Extract the [x, y] coordinate from the center of the cell holding the provided text.  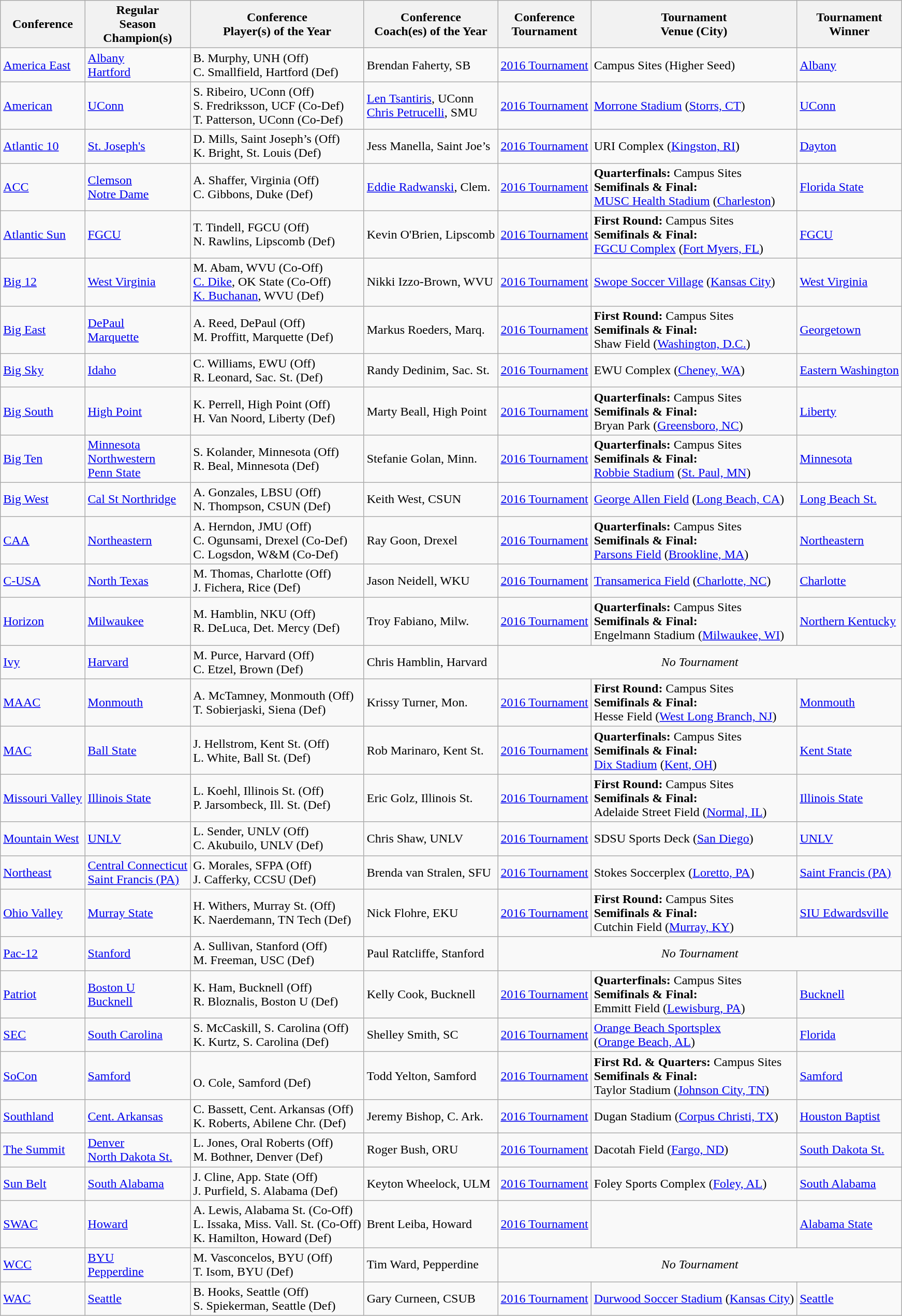
SWAC [42, 1224]
Nikki Izzo-Brown, WVU [431, 282]
Big East [42, 330]
MAAC [42, 703]
Paul Ratcliffe, Stanford [431, 953]
North Texas [138, 581]
Foley Sports Complex (Foley, AL) [694, 1183]
Quarterfinals: Campus SitesSemifinals & Final:Dix Stadium (Kent, OH) [694, 750]
Ball State [138, 750]
Charlotte [850, 581]
Cal St Northridge [138, 499]
Big South [42, 411]
Marty Beall, High Point [431, 411]
Houston Baptist [850, 1116]
SEC [42, 1035]
Eric Golz, Illinois St. [431, 798]
Kelly Cook, Bucknell [431, 994]
C. Bassett, Cent. Arkansas (Off)K. Roberts, Abilene Chr. (Def) [277, 1116]
Stokes Soccerplex (Loretto, PA) [694, 873]
A. Gonzales, LBSU (Off)N. Thompson, CSUN (Def) [277, 499]
K. Ham, Bucknell (Off)R. Bloznalis, Boston U (Def) [277, 994]
America East [42, 65]
Northeast [42, 873]
Krissy Turner, Mon. [431, 703]
Quarterfinals: Campus SitesSemifinals & Final:Emmitt Field (Lewisburg, PA) [694, 994]
Keyton Wheelock, ULM [431, 1183]
A. Sullivan, Stanford (Off)M. Freeman, USC (Def) [277, 953]
Central ConnecticutSaint Francis (PA) [138, 873]
St. Joseph's [138, 146]
Stanford [138, 953]
A. Reed, DePaul (Off)M. Proffitt, Marquette (Def) [277, 330]
M. Purce, Harvard (Off)C. Etzel, Brown (Def) [277, 662]
EWU Complex (Cheney, WA) [694, 371]
Todd Yelton, Samford [431, 1075]
Florida [850, 1035]
DenverNorth Dakota St. [138, 1150]
L. Sender, UNLV (Off)C. Akubuilo, UNLV (Def) [277, 838]
Tournament Winner [850, 24]
Jason Neidell, WKU [431, 581]
B. Murphy, UNH (Off)C. Smallfield, Hartford (Def) [277, 65]
Durwood Soccer Stadium (Kansas City) [694, 1299]
WCC [42, 1265]
Transamerica Field (Charlotte, NC) [694, 581]
Dayton [850, 146]
Roger Bush, ORU [431, 1150]
Big 12 [42, 282]
Kent State [850, 750]
Len Tsantiris, UConnChris Petrucelli, SMU [431, 106]
Albany [850, 65]
Chris Hamblin, Harvard [431, 662]
Troy Fabiano, Milw. [431, 622]
M. Thomas, Charlotte (Off)J. Fichera, Rice (Def) [277, 581]
Eddie Radwanski, Clem. [431, 187]
Dugan Stadium (Corpus Christi, TX) [694, 1116]
Jess Manella, Saint Joe’s [431, 146]
J. Hellstrom, Kent St. (Off)L. White, Ball St. (Def) [277, 750]
D. Mills, Saint Joseph’s (Off)K. Bright, St. Louis (Def) [277, 146]
First Round: Campus SitesSemifinals & Final:FGCU Complex (Fort Myers, FL) [694, 234]
L. Jones, Oral Roberts (Off)M. Bothner, Denver (Def) [277, 1150]
Brent Leiba, Howard [431, 1224]
CAA [42, 540]
SoCon [42, 1075]
Markus Roeders, Marq. [431, 330]
Conference Player(s) of the Year [277, 24]
Kevin O'Brien, Lipscomb [431, 234]
Conference Coach(es) of the Year [431, 24]
Gary Curneen, CSUB [431, 1299]
Eastern Washington [850, 371]
First Round: Campus SitesSemifinals & Final:Hesse Field (West Long Branch, NJ) [694, 703]
Jeremy Bishop, C. Ark. [431, 1116]
BYUPepperdine [138, 1265]
Alabama State [850, 1224]
Brenda van Stralen, SFU [431, 873]
High Point [138, 411]
First Round: Campus SitesSemifinals & Final:Adelaide Street Field (Normal, IL) [694, 798]
T. Tindell, FGCU (Off)N. Rawlins, Lipscomb (Def) [277, 234]
First Round: Campus SitesSemifinals & Final:Cutchin Field (Murray, KY) [694, 913]
Regular Season Champion(s) [138, 24]
Conference Tournament [544, 24]
S. McCaskill, S. Carolina (Off)K. Kurtz, S. Carolina (Def) [277, 1035]
Tournament Venue (City) [694, 24]
DePaulMarquette [138, 330]
Nick Flohre, EKU [431, 913]
Liberty [850, 411]
B. Hooks, Seattle (Off)S. Spiekerman, Seattle (Def) [277, 1299]
Shelley Smith, SC [431, 1035]
Milwaukee [138, 622]
Georgetown [850, 330]
Dacotah Field (Fargo, ND) [694, 1150]
Campus Sites (Higher Seed) [694, 65]
Long Beach St. [850, 499]
Quarterfinals: Campus SitesSemifinals & Final:Bryan Park (Greensboro, NC) [694, 411]
S. Kolander, Minnesota (Off)R. Beal, Minnesota (Def) [277, 459]
M. Hamblin, NKU (Off)R. DeLuca, Det. Mercy (Def) [277, 622]
Swope Soccer Village (Kansas City) [694, 282]
ClemsonNotre Dame [138, 187]
Horizon [42, 622]
Saint Francis (PA) [850, 873]
URI Complex (Kingston, RI) [694, 146]
Bucknell [850, 994]
Ohio Valley [42, 913]
A. Herndon, JMU (Off)C. Ogunsami, Drexel (Co-Def)C. Logsdon, W&M (Co-Def) [277, 540]
Big Sky [42, 371]
Northern Kentucky [850, 622]
SIU Edwardsville [850, 913]
Big West [42, 499]
Quarterfinals: Campus SitesSemifinals & Final:MUSC Health Stadium (Charleston) [694, 187]
Minnesota [850, 459]
Murray State [138, 913]
Quarterfinals: Campus SitesSemifinals & Final:Engelmann Stadium (Milwaukee, WI) [694, 622]
MAC [42, 750]
C. Williams, EWU (Off)R. Leonard, Sac. St. (Def) [277, 371]
Quarterfinals: Campus SitesSemifinals & Final:Parsons Field (Brookline, MA) [694, 540]
Atlantic 10 [42, 146]
Stefanie Golan, Minn. [431, 459]
Ivy [42, 662]
K. Perrell, High Point (Off)H. Van Noord, Liberty (Def) [277, 411]
George Allen Field (Long Beach, CA) [694, 499]
American [42, 106]
Big Ten [42, 459]
Pac-12 [42, 953]
Patriot [42, 994]
A. Shaffer, Virginia (Off)C. Gibbons, Duke (Def) [277, 187]
C-USA [42, 581]
Missouri Valley [42, 798]
Harvard [138, 662]
J. Cline, App. State (Off)J. Purfield, S. Alabama (Def) [277, 1183]
Conference [42, 24]
Sun Belt [42, 1183]
Idaho [138, 371]
Keith West, CSUN [431, 499]
Boston UBucknell [138, 994]
A. McTamney, Monmouth (Off)T. Sobierjaski, Siena (Def) [277, 703]
Howard [138, 1224]
Florida State [850, 187]
WAC [42, 1299]
MinnesotaNorthwesternPenn State [138, 459]
O. Cole, Samford (Def) [277, 1075]
Mountain West [42, 838]
Quarterfinals: Campus SitesSemifinals & Final:Robbie Stadium (St. Paul, MN) [694, 459]
Ray Goon, Drexel [431, 540]
Atlantic Sun [42, 234]
ACC [42, 187]
M. Vasconcelos, BYU (Off)T. Isom, BYU (Def) [277, 1265]
Brendan Faherty, SB [431, 65]
Southland [42, 1116]
L. Koehl, Illinois St. (Off)P. Jarsombeck, Ill. St. (Def) [277, 798]
Chris Shaw, UNLV [431, 838]
Cent. Arkansas [138, 1116]
First Rd. & Quarters: Campus SitesSemifinals & Final:Taylor Stadium (Johnson City, TN) [694, 1075]
Morrone Stadium (Storrs, CT) [694, 106]
Rob Marinaro, Kent St. [431, 750]
Randy Dedinim, Sac. St. [431, 371]
The Summit [42, 1150]
AlbanyHartford [138, 65]
S. Ribeiro, UConn (Off)S. Fredriksson, UCF (Co-Def)T. Patterson, UConn (Co-Def) [277, 106]
South Dakota St. [850, 1150]
G. Morales, SFPA (Off)J. Cafferky, CCSU (Def) [277, 873]
First Round: Campus SitesSemifinals & Final:Shaw Field (Washington, D.C.) [694, 330]
A. Lewis, Alabama St. (Co-Off)L. Issaka, Miss. Vall. St. (Co-Off)K. Hamilton, Howard (Def) [277, 1224]
M. Abam, WVU (Co-Off)C. Dike, OK State (Co-Off)K. Buchanan, WVU (Def) [277, 282]
SDSU Sports Deck (San Diego) [694, 838]
H. Withers, Murray St. (Off)K. Naerdemann, TN Tech (Def) [277, 913]
Tim Ward, Pepperdine [431, 1265]
Orange Beach Sportsplex(Orange Beach, AL) [694, 1035]
South Carolina [138, 1035]
